Find where the given text appears and provide that cell's center as [X, Y] coordinate. 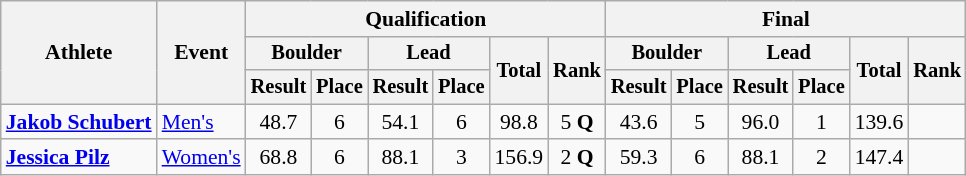
5 Q [577, 122]
54.1 [401, 122]
Jakob Schubert [79, 122]
Qualification [426, 19]
2 [821, 158]
Jessica Pilz [79, 158]
Men's [202, 122]
139.6 [880, 122]
96.0 [761, 122]
Athlete [79, 52]
43.6 [639, 122]
68.8 [279, 158]
98.8 [520, 122]
147.4 [880, 158]
3 [461, 158]
156.9 [520, 158]
Final [786, 19]
5 [699, 122]
59.3 [639, 158]
Women's [202, 158]
48.7 [279, 122]
1 [821, 122]
2 Q [577, 158]
Event [202, 52]
